For the text-containing cell, return its midpoint in (X, Y) coordinate format. 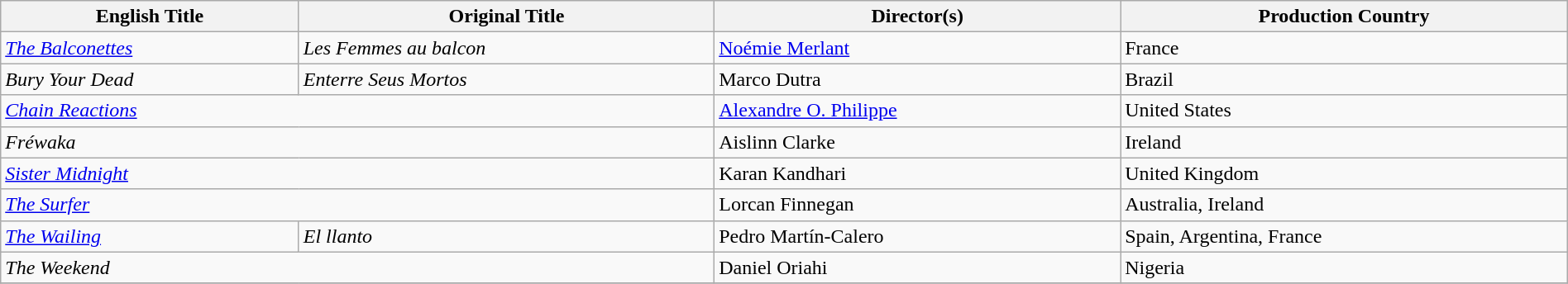
Les Femmes au balcon (506, 48)
United Kingdom (1345, 173)
Lorcan Finnegan (918, 205)
Director(s) (918, 17)
United States (1345, 111)
Spain, Argentina, France (1345, 236)
Production Country (1345, 17)
Chain Reactions (357, 111)
Australia, Ireland (1345, 205)
Brazil (1345, 79)
France (1345, 48)
Karan Kandhari (918, 173)
Noémie Merlant (918, 48)
Fréwaka (357, 142)
The Balconettes (150, 48)
Daniel Oriahi (918, 267)
Marco Dutra (918, 79)
Pedro Martín-Calero (918, 236)
Alexandre O. Philippe (918, 111)
The Surfer (357, 205)
English Title (150, 17)
The Weekend (357, 267)
The Wailing (150, 236)
Ireland (1345, 142)
Enterre Seus Mortos (506, 79)
Nigeria (1345, 267)
El llanto (506, 236)
Bury Your Dead (150, 79)
Sister Midnight (357, 173)
Aislinn Clarke (918, 142)
Original Title (506, 17)
